Search for the cell housing the specified text and yield its [x, y] center coordinate. 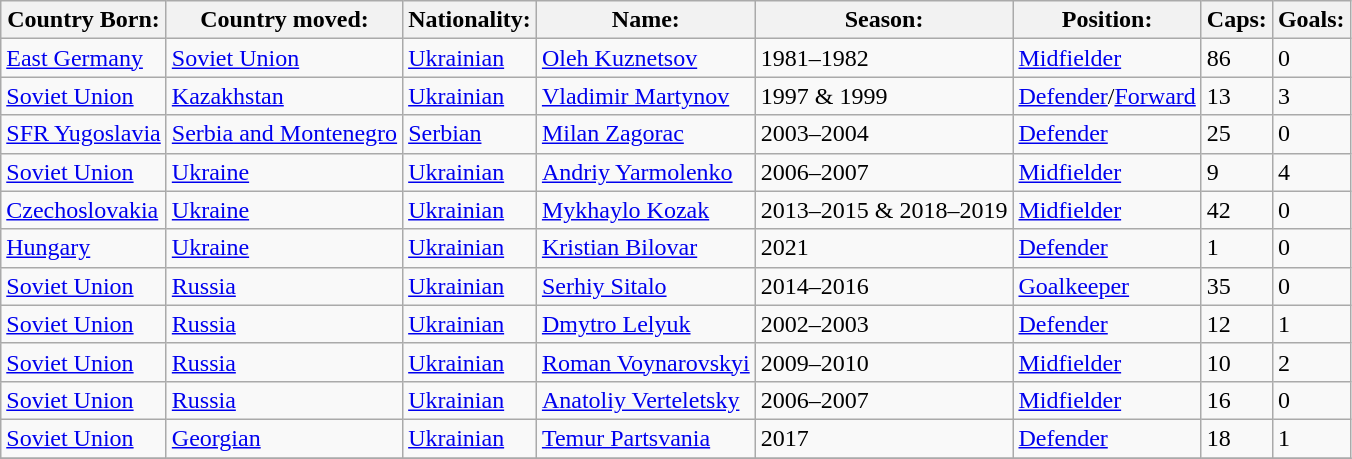
2013–2015 & 2018–2019 [884, 210]
10 [1236, 362]
2009–2010 [884, 362]
1981–1982 [884, 58]
Position: [1107, 20]
2014–2016 [884, 286]
Goals: [1311, 20]
Kristian Bilovar [646, 248]
Season: [884, 20]
86 [1236, 58]
Name: [646, 20]
Mykhaylo Kozak [646, 210]
East Germany [84, 58]
Vladimir Martynov [646, 96]
2 [1311, 362]
2017 [884, 438]
2021 [884, 248]
Milan Zagorac [646, 134]
4 [1311, 172]
Oleh Kuznetsov [646, 58]
Roman Voynarovskyi [646, 362]
42 [1236, 210]
Serbian [470, 134]
Kazakhstan [284, 96]
2003–2004 [884, 134]
3 [1311, 96]
13 [1236, 96]
2002–2003 [884, 324]
Country moved: [284, 20]
Dmytro Lelyuk [646, 324]
9 [1236, 172]
Temur Partsvania [646, 438]
Hungary [84, 248]
16 [1236, 400]
35 [1236, 286]
Andriy Yarmolenko [646, 172]
1997 & 1999 [884, 96]
Serhiy Sitalo [646, 286]
Caps: [1236, 20]
Country Born: [84, 20]
Georgian [284, 438]
Czechoslovakia [84, 210]
Defender/Forward [1107, 96]
Nationality: [470, 20]
Anatoliy Verteletsky [646, 400]
12 [1236, 324]
25 [1236, 134]
18 [1236, 438]
Goalkeeper [1107, 286]
Serbia and Montenegro [284, 134]
SFR Yugoslavia [84, 134]
